Find where the given text appears and provide that cell's center as [X, Y] coordinate. 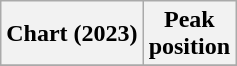
Peakposition [189, 34]
Chart (2023) [72, 34]
